Determine the [X, Y] coordinate at the center of the cell enclosing the given text.  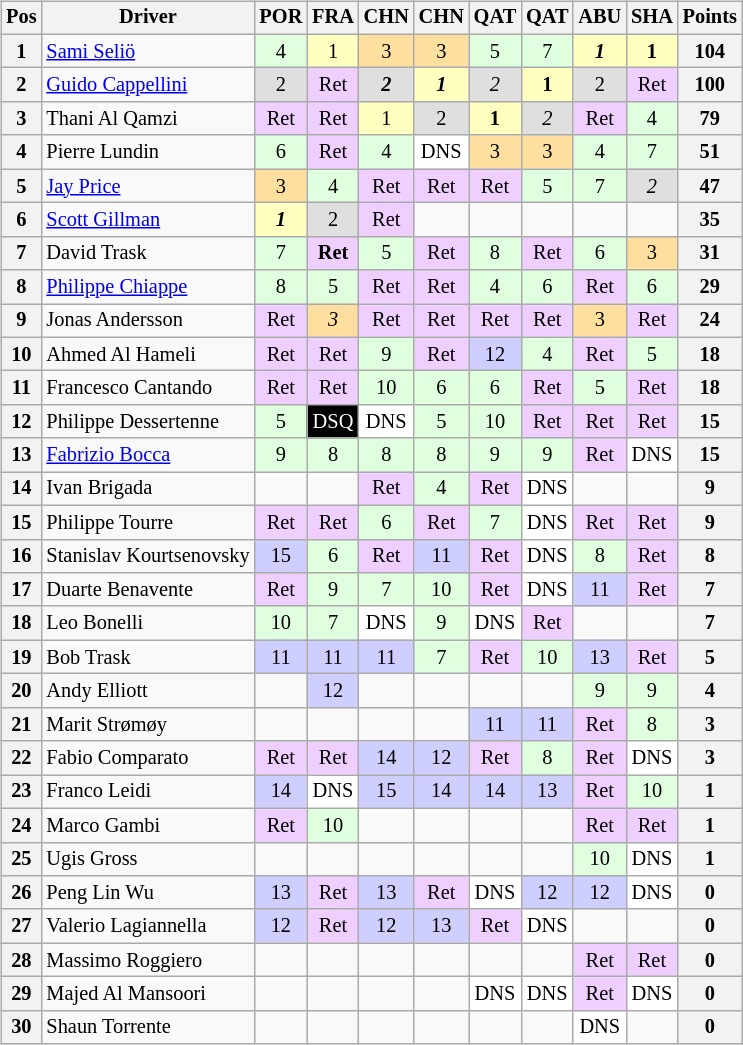
Fabio Comparato [148, 758]
23 [21, 792]
Peng Lin Wu [148, 893]
Philippe Dessertenne [148, 422]
26 [21, 893]
Ivan Brigada [148, 489]
Franco Leidi [148, 792]
ABU [600, 18]
Driver [148, 18]
Sami Seliö [148, 51]
Marit Strømøy [148, 724]
FRA [333, 18]
22 [21, 758]
30 [21, 1027]
Philippe Chiappe [148, 287]
Francesco Cantando [148, 388]
DSQ [333, 422]
Pos [21, 18]
Jonas Andersson [148, 321]
Massimo Roggiero [148, 960]
104 [710, 51]
35 [710, 220]
Stanislav Kourtsenovsky [148, 556]
Scott Gillman [148, 220]
POR [280, 18]
David Trask [148, 253]
Marco Gambi [148, 825]
Duarte Benavente [148, 590]
Points [710, 18]
79 [710, 119]
Jay Price [148, 186]
SHA [652, 18]
47 [710, 186]
27 [21, 926]
20 [21, 691]
Ugis Gross [148, 859]
28 [21, 960]
Shaun Torrente [148, 1027]
Fabrizio Bocca [148, 455]
Andy Elliott [148, 691]
Ahmed Al Hameli [148, 354]
100 [710, 85]
19 [21, 657]
Pierre Lundin [148, 152]
Majed Al Mansoori [148, 994]
21 [21, 724]
Philippe Tourre [148, 522]
31 [710, 253]
Bob Trask [148, 657]
16 [21, 556]
Guido Cappellini [148, 85]
51 [710, 152]
17 [21, 590]
Leo Bonelli [148, 623]
Valerio Lagiannella [148, 926]
25 [21, 859]
Thani Al Qamzi [148, 119]
